Extract the [X, Y] coordinate from the center of the cell holding the provided text.  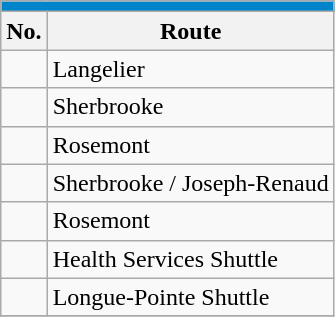
Longue-Pointe Shuttle [190, 297]
No. [24, 31]
Sherbrooke / Joseph-Renaud [190, 183]
Sherbrooke [190, 107]
Route [190, 31]
Health Services Shuttle [190, 259]
Langelier [190, 69]
